Extract the [X, Y] coordinate from the center of the cell holding the provided text.  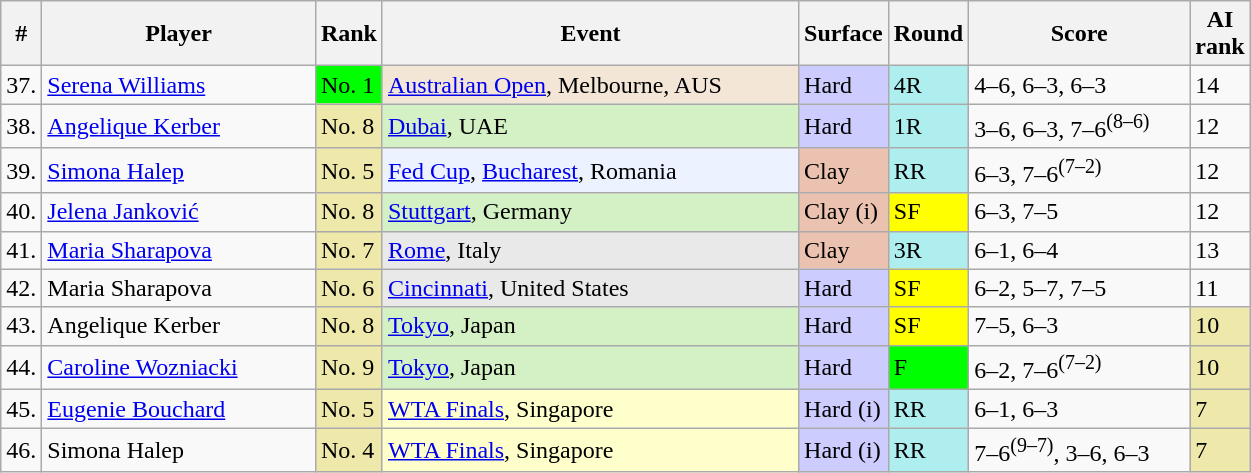
38. [22, 126]
No. 1 [348, 85]
Rome, Italy [590, 250]
Rank [348, 34]
Stuttgart, Germany [590, 212]
AI rank [1220, 34]
44. [22, 368]
Event [590, 34]
Score [1080, 34]
14 [1220, 85]
6–1, 6–3 [1080, 409]
Eugenie Bouchard [179, 409]
6–1, 6–4 [1080, 250]
6–2, 5–7, 7–5 [1080, 288]
6–3, 7–6(7–2) [1080, 170]
F [928, 368]
Fed Cup, Bucharest, Romania [590, 170]
43. [22, 326]
Serena Williams [179, 85]
Dubai, UAE [590, 126]
45. [22, 409]
7–6(9–7), 3–6, 6–3 [1080, 450]
11 [1220, 288]
No. 7 [348, 250]
Round [928, 34]
39. [22, 170]
3–6, 6–3, 7–6(8–6) [1080, 126]
37. [22, 85]
Surface [844, 34]
Jelena Janković [179, 212]
Player [179, 34]
4–6, 6–3, 6–3 [1080, 85]
# [22, 34]
Cincinnati, United States [590, 288]
3R [928, 250]
13 [1220, 250]
1R [928, 126]
Caroline Wozniacki [179, 368]
7–5, 6–3 [1080, 326]
Clay (i) [844, 212]
6–3, 7–5 [1080, 212]
Australian Open, Melbourne, AUS [590, 85]
42. [22, 288]
40. [22, 212]
4R [928, 85]
No. 6 [348, 288]
46. [22, 450]
41. [22, 250]
6–2, 7–6(7–2) [1080, 368]
No. 4 [348, 450]
No. 9 [348, 368]
